Capture the cell that displays the provided text and extract its (x, y) central coordinate. 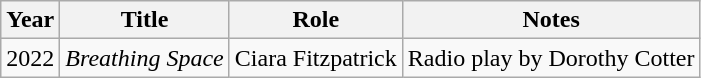
Breathing Space (144, 58)
Role (316, 20)
Radio play by Dorothy Cotter (551, 58)
2022 (30, 58)
Notes (551, 20)
Year (30, 20)
Title (144, 20)
Ciara Fitzpatrick (316, 58)
